Find where the given text appears and provide that cell's center as (x, y) coordinate. 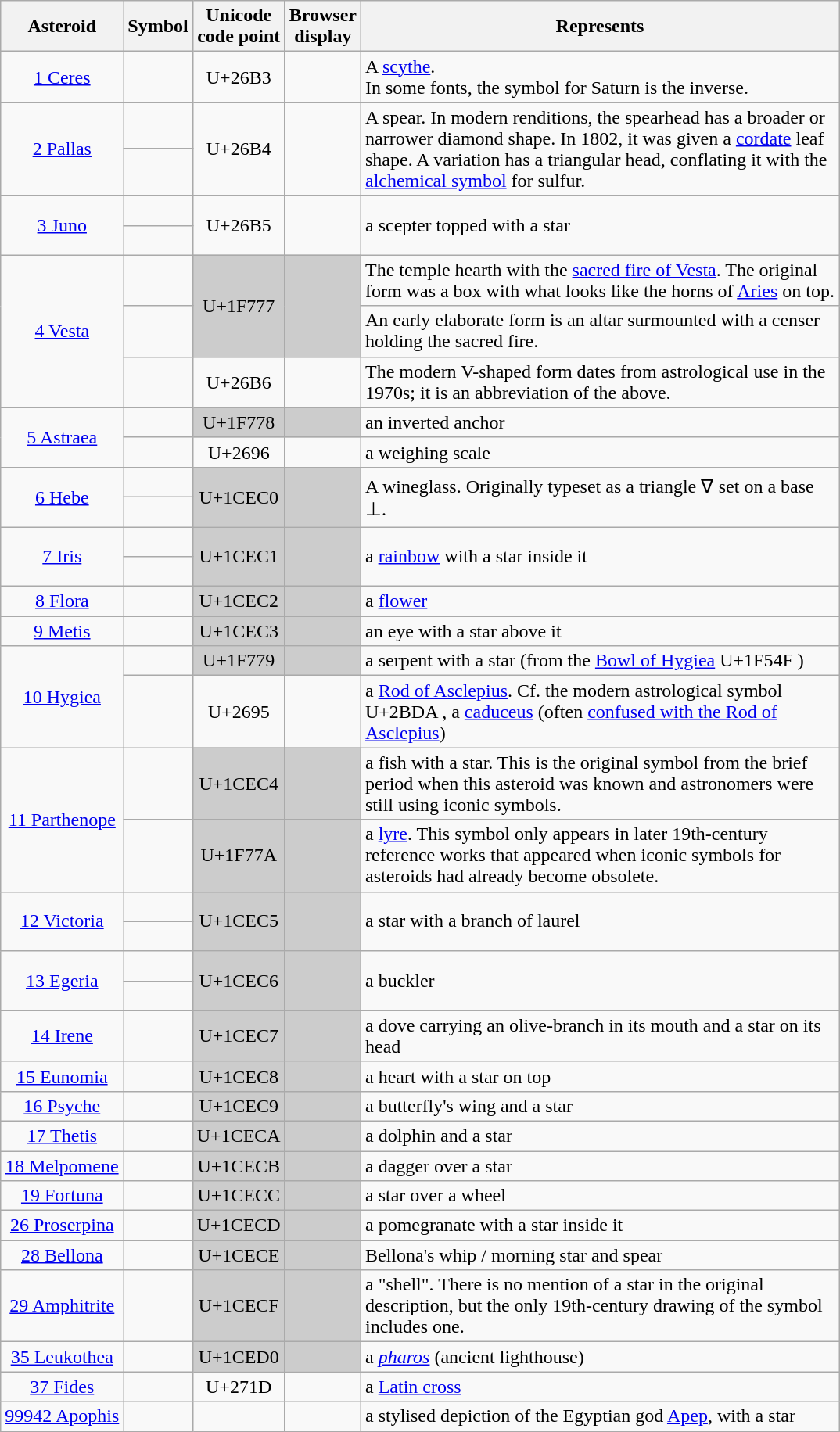
29 Amphitrite (63, 1306)
10 Hygiea (63, 697)
4 Vesta (63, 332)
U+1CEC2 (239, 601)
a pharos (ancient lighthouse) (599, 1357)
U+1CEC4 (239, 784)
12 Victoria (63, 921)
15 Eunomia (63, 1076)
28 Bellona (63, 1255)
An early elaborate form is an altar surmounted with a censer holding the sacred fire. (599, 332)
U+1CECC (239, 1196)
U+1CECA (239, 1136)
a flower (599, 601)
Symbol (158, 27)
11 Parthenope (63, 820)
U+1CED0 (239, 1357)
3 Juno (63, 225)
U+2695 (239, 712)
1 Ceres (63, 77)
A wineglass. Originally typeset as a triangle ∇ set on a base ⊥. (599, 497)
99942 Apophis (63, 1416)
37 Fides (63, 1387)
U+1CECE (239, 1255)
U+26B5 (239, 225)
an inverted anchor (599, 422)
U+1F77A (239, 856)
U+26B4 (239, 149)
U+1CEC1 (239, 557)
U+1CEC7 (239, 1035)
a rainbow with a star inside it (599, 557)
9 Metis (63, 631)
a dolphin and a star (599, 1136)
U+1CEC8 (239, 1076)
a heart with a star on top (599, 1076)
U+1CECD (239, 1226)
U+1CEC9 (239, 1106)
Unicodecode point (239, 27)
a butterfly's wing and a star (599, 1106)
Browserdisplay (322, 27)
19 Fortuna (63, 1196)
35 Leukothea (63, 1357)
7 Iris (63, 557)
a Latin cross (599, 1387)
18 Melpomene (63, 1166)
Bellona's whip / morning star and spear (599, 1255)
U+1CEC5 (239, 921)
U+1CEC6 (239, 981)
26 Proserpina (63, 1226)
a pomegranate with a star inside it (599, 1226)
U+26B6 (239, 382)
The temple hearth with the sacred fire of Vesta. The original form was a box with what looks like the horns of Aries on top. (599, 280)
a fish with a star. This is the original symbol from the brief period when this asteroid was known and astronomers were still using iconic symbols. (599, 784)
U+271D (239, 1387)
8 Flora (63, 601)
The modern V-shaped form dates from astrological use in the 1970s; it is an abbreviation of the above. (599, 382)
U+26B3 (239, 77)
16 Psyche (63, 1106)
Asteroid (63, 27)
U+1F779 (239, 661)
a Rod of Asclepius. Cf. the modern astrological symbol U+2BDA , a caduceus (often confused with the Rod of Asclepius) (599, 712)
a star over a wheel (599, 1196)
U+1CEC3 (239, 631)
a scepter topped with a star (599, 225)
2 Pallas (63, 149)
U+1CECB (239, 1166)
5 Astraea (63, 437)
U+2696 (239, 452)
a stylised depiction of the Egyptian god Apep, with a star (599, 1416)
14 Irene (63, 1035)
U+1CEC0 (239, 497)
U+1F778 (239, 422)
a "shell". There is no mention of a star in the original description, but the only 19th-century drawing of the symbol includes one. (599, 1306)
a weighing scale (599, 452)
a star with a branch of laurel (599, 921)
an eye with a star above it (599, 631)
a buckler (599, 981)
a dove carrying an olive-branch in its mouth and a star on its head (599, 1035)
Represents (599, 27)
6 Hebe (63, 497)
a dagger over a star (599, 1166)
a serpent with a star (from the Bowl of Hygiea U+1F54F ) (599, 661)
A scythe. In some fonts, the symbol for Saturn is the inverse. (599, 77)
U+1F777 (239, 306)
13 Egeria (63, 981)
a lyre. This symbol only appears in later 19th-century reference works that appeared when iconic symbols for asteroids had already become obsolete. (599, 856)
17 Thetis (63, 1136)
U+1CECF (239, 1306)
